Capture the cell that displays the provided text and extract its (X, Y) central coordinate. 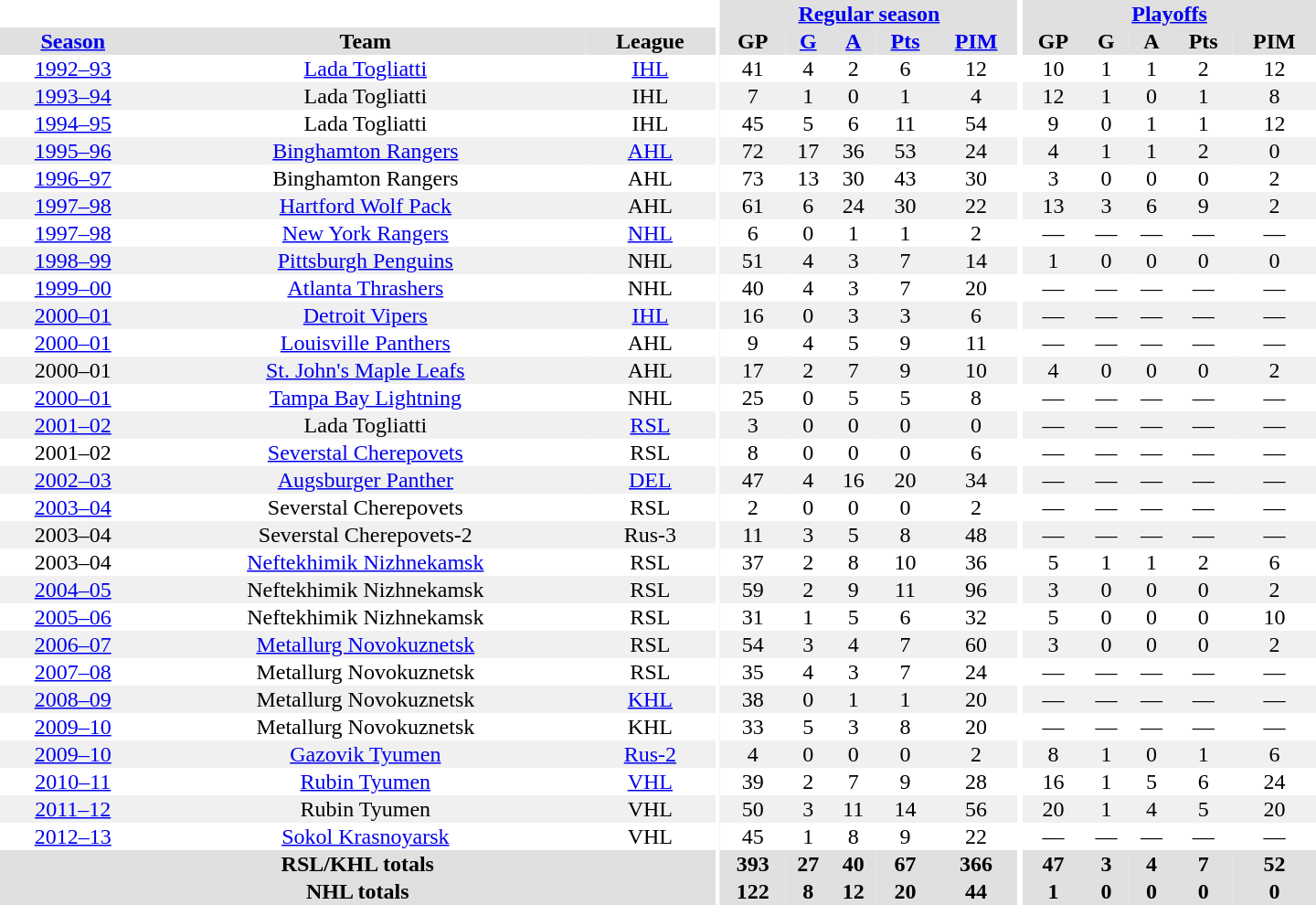
41 (753, 69)
60 (976, 644)
2008–09 (73, 699)
31 (753, 617)
Detroit Vipers (366, 315)
2004–05 (73, 590)
34 (976, 480)
Louisville Panthers (366, 343)
New York Rangers (366, 233)
Sokol Krasnoyarsk (366, 836)
56 (976, 809)
Augsburger Panther (366, 480)
48 (976, 535)
1992–93 (73, 69)
St. John's Maple Leafs (366, 370)
Rus-2 (650, 754)
1996–97 (73, 178)
1999–00 (73, 288)
2012–13 (73, 836)
32 (976, 617)
37 (753, 562)
League (650, 41)
122 (753, 891)
38 (753, 699)
RSL/KHL totals (358, 864)
Hartford Wolf Pack (366, 206)
1994–95 (73, 123)
96 (976, 590)
DEL (650, 480)
Team (366, 41)
1998–99 (73, 261)
Regular season (869, 14)
43 (905, 178)
2006–07 (73, 644)
39 (753, 782)
1993–94 (73, 96)
61 (753, 206)
Pittsburgh Penguins (366, 261)
2011–12 (73, 809)
Gazovik Tyumen (366, 754)
Severstal Cherepovets-2 (366, 535)
27 (808, 864)
28 (976, 782)
1995–96 (73, 151)
Season (73, 41)
51 (753, 261)
Atlanta Thrashers (366, 288)
52 (1274, 864)
53 (905, 151)
25 (753, 398)
67 (905, 864)
73 (753, 178)
72 (753, 151)
NHL totals (358, 891)
2010–11 (73, 782)
393 (753, 864)
2005–06 (73, 617)
59 (753, 590)
44 (976, 891)
Rus-3 (650, 535)
33 (753, 727)
2002–03 (73, 480)
35 (753, 672)
2007–08 (73, 672)
366 (976, 864)
50 (753, 809)
Tampa Bay Lightning (366, 398)
Playoffs (1170, 14)
